Pinpoint the cell where the given text exists, returning its [X, Y] midpoint coordinate. 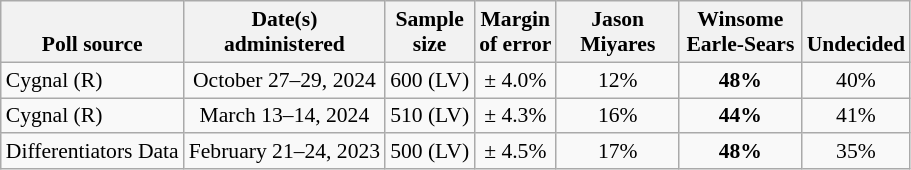
Poll source [92, 32]
500 (LV) [430, 152]
Marginof error [515, 32]
Samplesize [430, 32]
± 4.0% [515, 80]
44% [740, 116]
WinsomeEarle-Sears [740, 32]
Date(s)administered [284, 32]
Differentiators Data [92, 152]
± 4.5% [515, 152]
October 27–29, 2024 [284, 80]
February 21–24, 2023 [284, 152]
40% [856, 80]
41% [856, 116]
March 13–14, 2024 [284, 116]
12% [618, 80]
17% [618, 152]
600 (LV) [430, 80]
510 (LV) [430, 116]
Undecided [856, 32]
JasonMiyares [618, 32]
16% [618, 116]
± 4.3% [515, 116]
35% [856, 152]
